Return [x, y] of the center of cell containing provided text 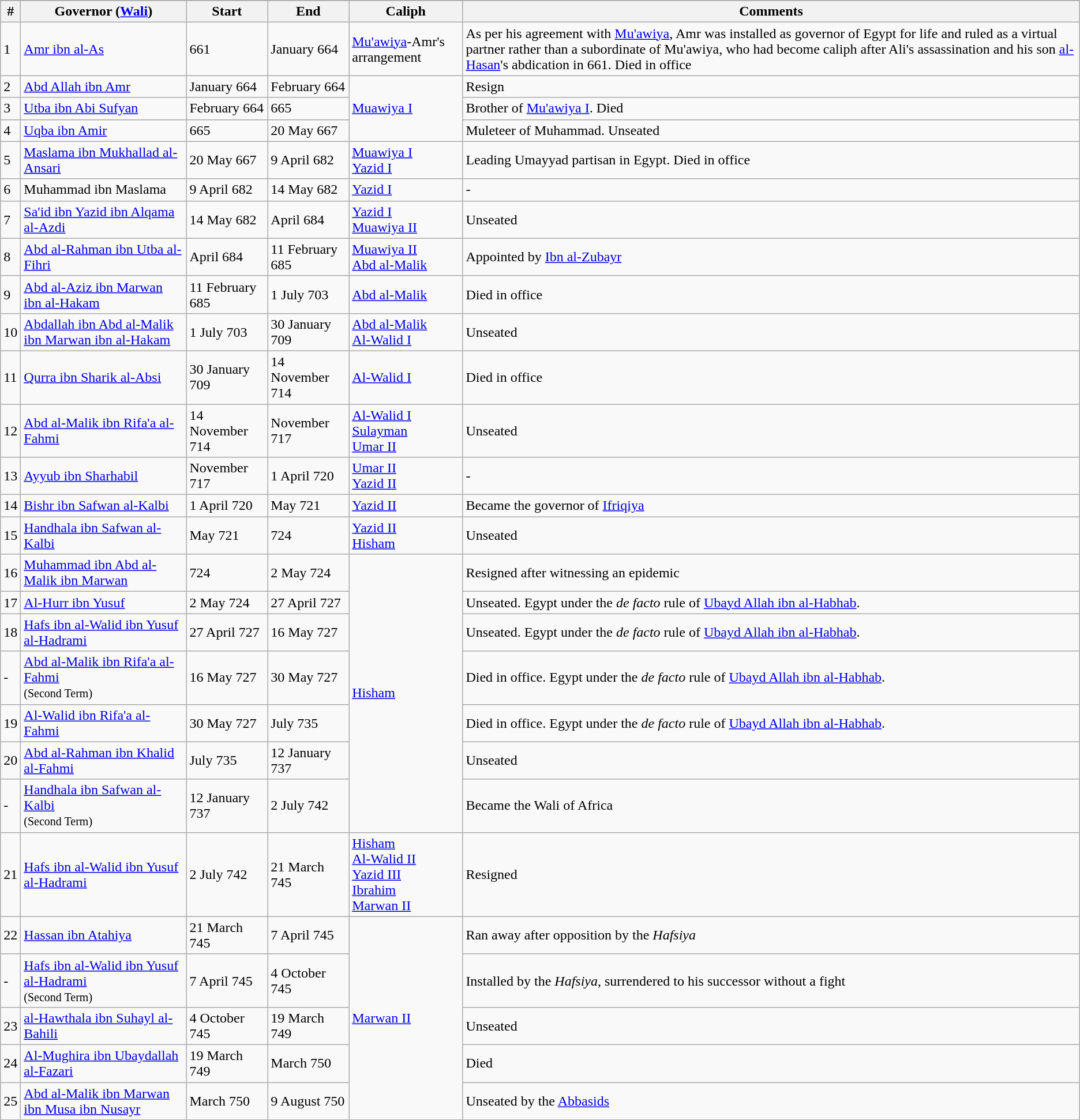
9 [10, 294]
18 [10, 632]
Abd al-Aziz ibn Marwan ibn al-Hakam [104, 294]
Abd Allah ibn Amr [104, 87]
Mu'awiya-Amr's arrangement [406, 49]
17 [10, 603]
Resigned after witnessing an epidemic [771, 573]
Unseated by the Abbasids [771, 1100]
Yazid IIHisham [406, 535]
20 [10, 760]
Abd al-Malik [406, 294]
# [10, 12]
Hafs ibn al-Walid ibn Yusuf al-Hadrami(Second Term) [104, 980]
12 [10, 430]
HishamAl-Walid IIYazid IIIIbrahimMarwan II [406, 874]
Start [227, 12]
Became the governor of Ifriqiya [771, 506]
Muleteer of Muhammad. Unseated [771, 130]
661 [227, 49]
Al-Walid I [406, 377]
Ayyub ibn Sharhabil [104, 476]
15 [10, 535]
Utba ibn Abi Sufyan [104, 108]
Muawiya IIAbd al-Malik [406, 257]
13 [10, 476]
Al-Hurr ibn Yusuf [104, 603]
Abd al-Malik ibn Rifa'a al-Fahmi(Second Term) [104, 678]
Hisham [406, 693]
Muawiya I [406, 108]
Abd al-Malik ibn Marwan ibn Musa ibn Nusayr [104, 1100]
Al-Walid ibn Rifa'a al-Fahmi [104, 723]
24 [10, 1063]
Abd al-Rahman ibn Khalid al-Fahmi [104, 760]
21 [10, 874]
Ran away after opposition by the Hafsiya [771, 935]
22 [10, 935]
Muawiya IYazid I [406, 160]
14 [10, 506]
Yazid IMuawiya II [406, 219]
5 [10, 160]
2 [10, 87]
Yazid I [406, 190]
Marwan II [406, 1018]
al-Hawthala ibn Suhayl al-Bahili [104, 1025]
25 [10, 1100]
Abd al-Malik ibn Rifa'a al-Fahmi [104, 430]
Handhala ibn Safwan al-Kalbi [104, 535]
Abdallah ibn Abd al-Malik ibn Marwan ibn al-Hakam [104, 332]
Caliph [406, 12]
Appointed by Ibn al-Zubayr [771, 257]
Al-Mughira ibn Ubaydallah al-Fazari [104, 1063]
Muhammad ibn Abd al-Malik ibn Marwan [104, 573]
Abd al-MalikAl-Walid I [406, 332]
Sa'id ibn Yazid ibn Alqama al-Azdi [104, 219]
4 [10, 130]
Uqba ibn Amir [104, 130]
Comments [771, 12]
Umar IIYazid II [406, 476]
10 [10, 332]
16 [10, 573]
Handhala ibn Safwan al-Kalbi(Second Term) [104, 806]
Qurra ibn Sharik al-Absi [104, 377]
23 [10, 1025]
19 [10, 723]
Became the Wali of Africa [771, 806]
Amr ibn al-As [104, 49]
Al-Walid ISulaymanUmar II [406, 430]
Muhammad ibn Maslama [104, 190]
8 [10, 257]
Died [771, 1063]
Installed by the Hafsiya, surrendered to his successor without a fight [771, 980]
Resign [771, 87]
11 [10, 377]
Resigned [771, 874]
Abd al-Rahman ibn Utba al-Fihri [104, 257]
1 [10, 49]
9 August 750 [308, 1100]
Leading Umayyad partisan in Egypt. Died in office [771, 160]
End [308, 12]
Maslama ibn Mukhallad al-Ansari [104, 160]
Hassan ibn Atahiya [104, 935]
Governor (Wali) [104, 12]
Brother of Mu'awiya I. Died [771, 108]
7 [10, 219]
3 [10, 108]
Bishr ibn Safwan al-Kalbi [104, 506]
6 [10, 190]
Yazid II [406, 506]
